Capture the cell that displays the provided text and extract its [x, y] central coordinate. 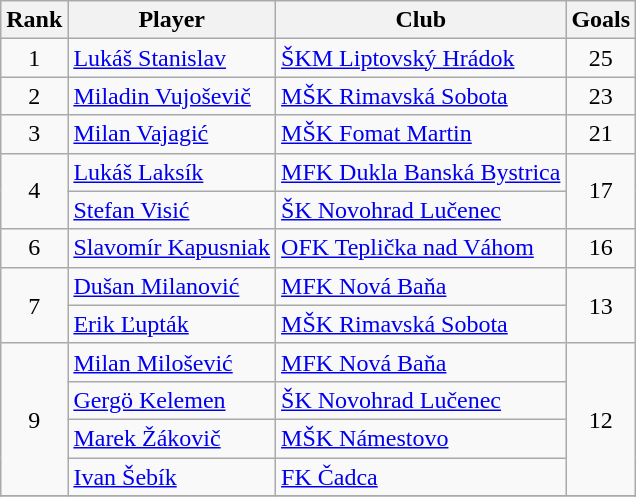
Milan Vajagić [172, 134]
Stefan Visić [172, 210]
25 [601, 58]
Miladin Vujoševič [172, 96]
7 [34, 305]
3 [34, 134]
1 [34, 58]
Player [172, 20]
MŠK Fomat Martin [421, 134]
Gergö Kelemen [172, 400]
Slavomír Kapusniak [172, 248]
Rank [34, 20]
Club [421, 20]
OFK Teplička nad Váhom [421, 248]
MFK Dukla Banská Bystrica [421, 172]
MŠK Námestovo [421, 438]
17 [601, 191]
ŠKM Liptovský Hrádok [421, 58]
Ivan Šebík [172, 477]
6 [34, 248]
Lukáš Stanislav [172, 58]
Marek Žákovič [172, 438]
9 [34, 419]
Milan Milošević [172, 362]
16 [601, 248]
2 [34, 96]
Erik Ľupták [172, 324]
13 [601, 305]
Goals [601, 20]
23 [601, 96]
4 [34, 191]
21 [601, 134]
Dušan Milanović [172, 286]
FK Čadca [421, 477]
Lukáš Laksík [172, 172]
12 [601, 419]
